Identify which cell holds the provided text, then report its [x, y] central coordinate. 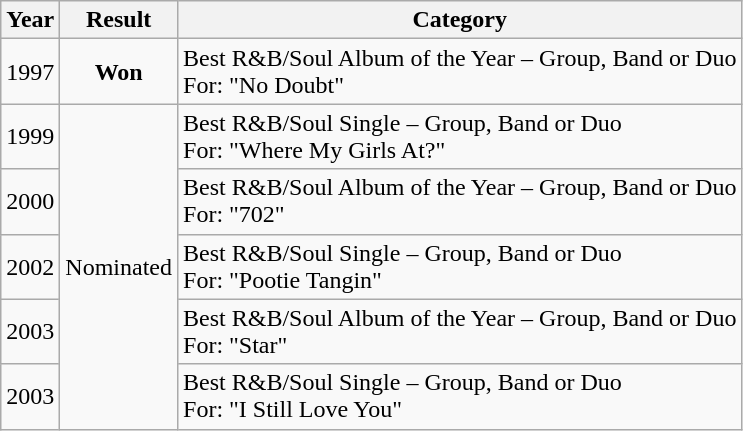
Year [30, 20]
2000 [30, 202]
Best R&B/Soul Album of the Year – Group, Band or Duo For: "702" [460, 202]
1997 [30, 72]
Nominated [119, 266]
Result [119, 20]
Best R&B/Soul Single – Group, Band or Duo For: "Pootie Tangin" [460, 266]
1999 [30, 136]
Best R&B/Soul Single – Group, Band or Duo For: "Where My Girls At?" [460, 136]
Best R&B/Soul Album of the Year – Group, Band or Duo For: "Star" [460, 332]
Category [460, 20]
Won [119, 72]
2002 [30, 266]
Best R&B/Soul Single – Group, Band or Duo For: "I Still Love You" [460, 396]
Best R&B/Soul Album of the Year – Group, Band or Duo For: "No Doubt" [460, 72]
